Locate the cell with the specified text and output its [X, Y] center coordinate. 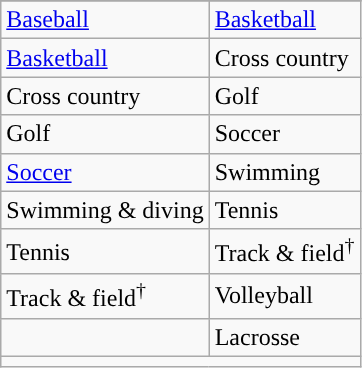
Volleyball [284, 296]
Baseball [105, 20]
Swimming [284, 172]
Lacrosse [284, 337]
Swimming & diving [105, 210]
